Search for the cell housing the specified text and yield its [x, y] center coordinate. 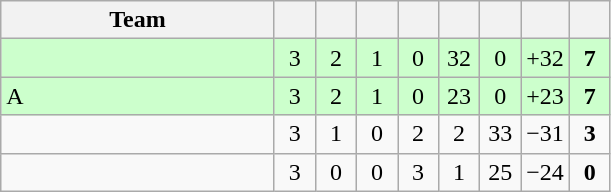
A [138, 96]
32 [460, 58]
−31 [546, 134]
−24 [546, 172]
25 [500, 172]
+23 [546, 96]
23 [460, 96]
Team [138, 20]
33 [500, 134]
+32 [546, 58]
